Provide the [X, Y] coordinate of the cell's center where the given text is located.  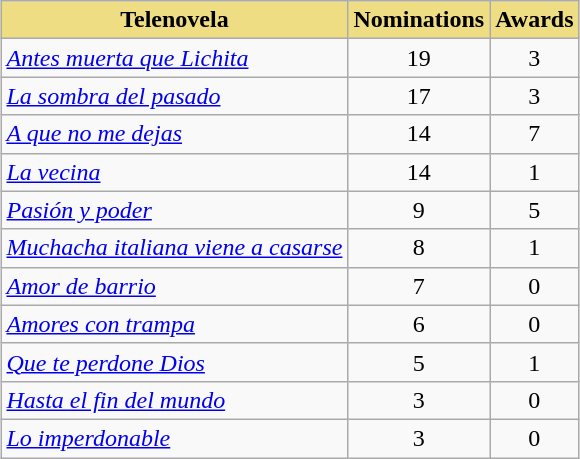
Amor de barrio [174, 286]
Que te perdone Dios [174, 362]
Nominations [419, 20]
6 [419, 324]
8 [419, 248]
Awards [534, 20]
La vecina [174, 172]
9 [419, 210]
La sombra del pasado [174, 96]
Telenovela [174, 20]
Lo imperdonable [174, 438]
19 [419, 58]
Muchacha italiana viene a casarse [174, 248]
A que no me dejas [174, 134]
Antes muerta que Lichita [174, 58]
Amores con trampa [174, 324]
Hasta el fin del mundo [174, 400]
Pasión y poder [174, 210]
17 [419, 96]
